Detect which cell encompasses the target text, then output its [X, Y] center coordinate. 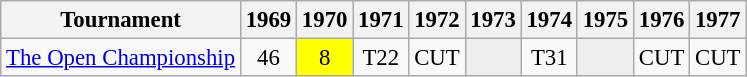
1974 [549, 20]
46 [268, 58]
1971 [381, 20]
1973 [493, 20]
1970 [325, 20]
T31 [549, 58]
1976 [661, 20]
1975 [605, 20]
8 [325, 58]
T22 [381, 58]
1969 [268, 20]
1977 [718, 20]
The Open Championship [121, 58]
Tournament [121, 20]
1972 [437, 20]
